Determine the (X, Y) coordinate at the center of the cell enclosing the given text.  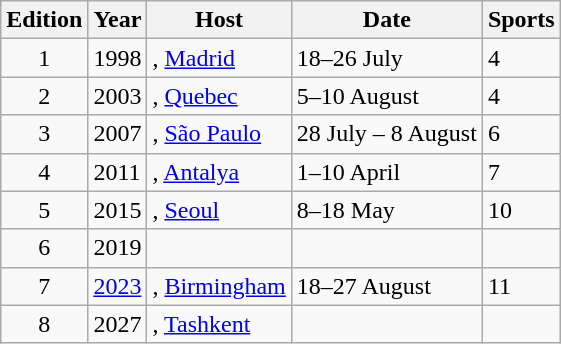
, Birmingham (219, 286)
10 (521, 210)
, Antalya (219, 172)
5 (44, 210)
18–26 July (386, 58)
3 (44, 134)
Year (118, 20)
2019 (118, 248)
2027 (118, 324)
, Madrid (219, 58)
1–10 April (386, 172)
, Tashkent (219, 324)
18–27 August (386, 286)
, Quebec (219, 96)
2023 (118, 286)
5–10 August (386, 96)
8 (44, 324)
28 July – 8 August (386, 134)
Sports (521, 20)
8–18 May (386, 210)
Edition (44, 20)
1 (44, 58)
Host (219, 20)
2 (44, 96)
2003 (118, 96)
1998 (118, 58)
Date (386, 20)
2011 (118, 172)
2007 (118, 134)
, São Paulo (219, 134)
, Seoul (219, 210)
11 (521, 286)
2015 (118, 210)
